Extract the [X, Y] coordinate from the center of the cell holding the provided text.  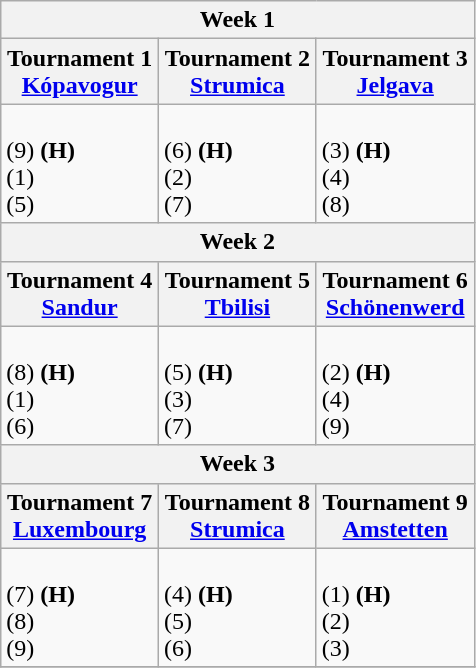
Tournament 9 Amstetten [395, 516]
Week 1 [238, 20]
(2) (H) (4) (9) [395, 386]
Tournament 8 Strumica [238, 516]
(9) (H) (1) (5) [80, 164]
Tournament 7 Luxembourg [80, 516]
(4) (H) (5) (6) [238, 608]
Tournament 1 Kópavogur [80, 72]
Tournament 4 Sandur [80, 294]
(6) (H) (2) (7) [238, 164]
(5) (H) (3) (7) [238, 386]
(8) (H) (1) (6) [80, 386]
(3) (H) (4) (8) [395, 164]
Tournament 2 Strumica [238, 72]
(7) (H) (8) (9) [80, 608]
Week 3 [238, 464]
Tournament 3 Jelgava [395, 72]
(1) (H) (2) (3) [395, 608]
Tournament 6 Schönenwerd [395, 294]
Week 2 [238, 242]
Tournament 5 Tbilisi [238, 294]
